From the cell containing the given text, extract its center point as (x, y) coordinate. 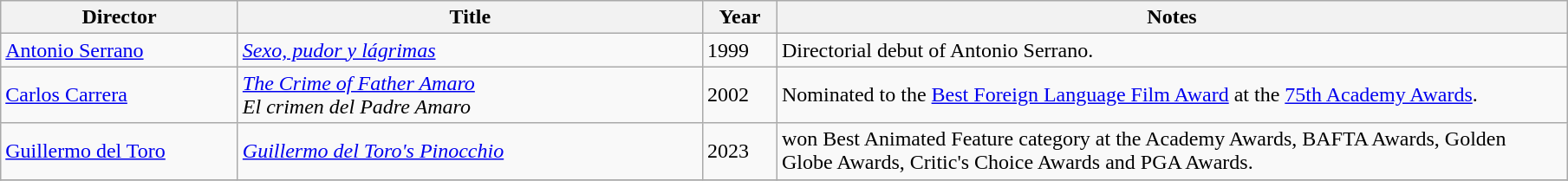
Title (470, 17)
Guillermo del Toro (120, 151)
Guillermo del Toro's Pinocchio (470, 151)
Sexo, pudor y lágrimas (470, 50)
1999 (739, 50)
2002 (739, 95)
won Best Animated Feature category at the Academy Awards, BAFTA Awards, Golden Globe Awards, Critic's Choice Awards and PGA Awards. (1172, 151)
Antonio Serrano (120, 50)
Nominated to the Best Foreign Language Film Award at the 75th Academy Awards. (1172, 95)
Notes (1172, 17)
2023 (739, 151)
Year (739, 17)
The Crime of Father Amaro El crimen del Padre Amaro (470, 95)
Director (120, 17)
Directorial debut of Antonio Serrano. (1172, 50)
Carlos Carrera (120, 95)
